Find where the given text appears and provide that cell's center as [x, y] coordinate. 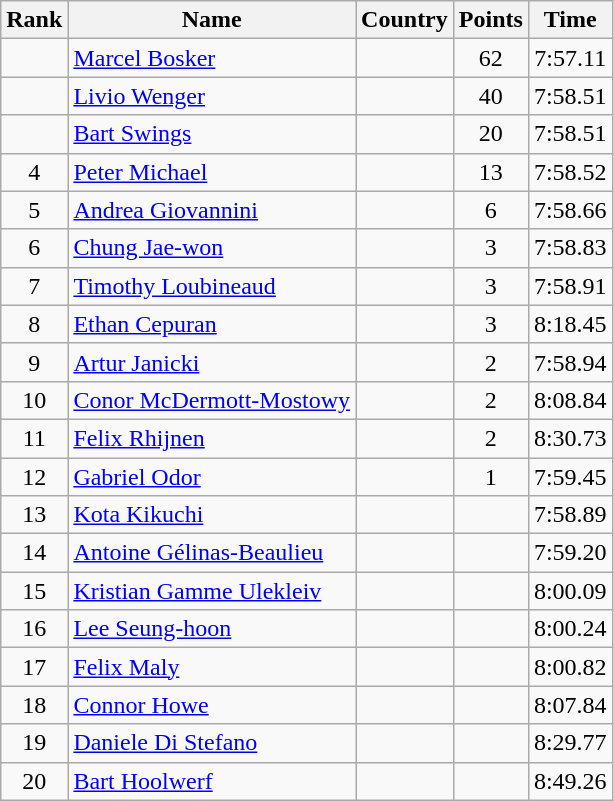
Lee Seung-hoon [212, 629]
Artur Janicki [212, 362]
Kristian Gamme Ulekleiv [212, 591]
Name [212, 20]
8:18.45 [570, 324]
8:00.82 [570, 667]
7:59.20 [570, 553]
4 [34, 172]
7:59.45 [570, 477]
Livio Wenger [212, 96]
15 [34, 591]
7:58.89 [570, 515]
7:58.91 [570, 286]
17 [34, 667]
16 [34, 629]
9 [34, 362]
Connor Howe [212, 705]
8:49.26 [570, 781]
8:00.24 [570, 629]
Peter Michael [212, 172]
7:58.52 [570, 172]
Gabriel Odor [212, 477]
14 [34, 553]
8 [34, 324]
7:57.11 [570, 58]
40 [490, 96]
Rank [34, 20]
8:00.09 [570, 591]
Points [490, 20]
7:58.94 [570, 362]
8:07.84 [570, 705]
Time [570, 20]
Antoine Gélinas-Beaulieu [212, 553]
8:08.84 [570, 400]
Marcel Bosker [212, 58]
5 [34, 210]
Daniele Di Stefano [212, 743]
Chung Jae-won [212, 248]
18 [34, 705]
Felix Maly [212, 667]
Andrea Giovannini [212, 210]
Timothy Loubineaud [212, 286]
Kota Kikuchi [212, 515]
7:58.66 [570, 210]
11 [34, 438]
Bart Swings [212, 134]
Country [405, 20]
Bart Hoolwerf [212, 781]
12 [34, 477]
19 [34, 743]
8:29.77 [570, 743]
1 [490, 477]
Conor McDermott-Mostowy [212, 400]
10 [34, 400]
62 [490, 58]
Ethan Cepuran [212, 324]
8:30.73 [570, 438]
7 [34, 286]
Felix Rhijnen [212, 438]
7:58.83 [570, 248]
